Locate the cell with the specified text and output its (X, Y) center coordinate. 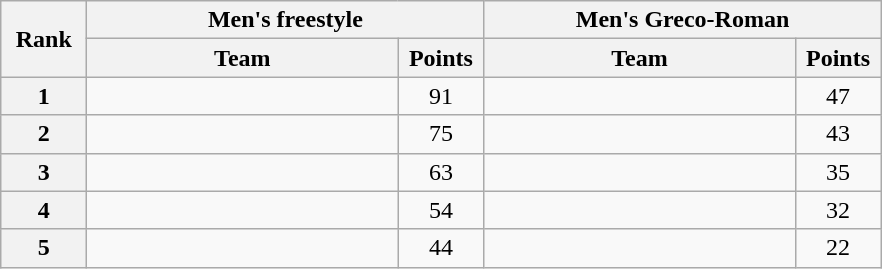
54 (441, 210)
3 (44, 172)
Men's freestyle (286, 20)
22 (838, 248)
Men's Greco-Roman (682, 20)
1 (44, 96)
43 (838, 134)
2 (44, 134)
5 (44, 248)
4 (44, 210)
32 (838, 210)
63 (441, 172)
44 (441, 248)
Rank (44, 39)
47 (838, 96)
75 (441, 134)
35 (838, 172)
91 (441, 96)
